Locate the cell with the specified text and output its [x, y] center coordinate. 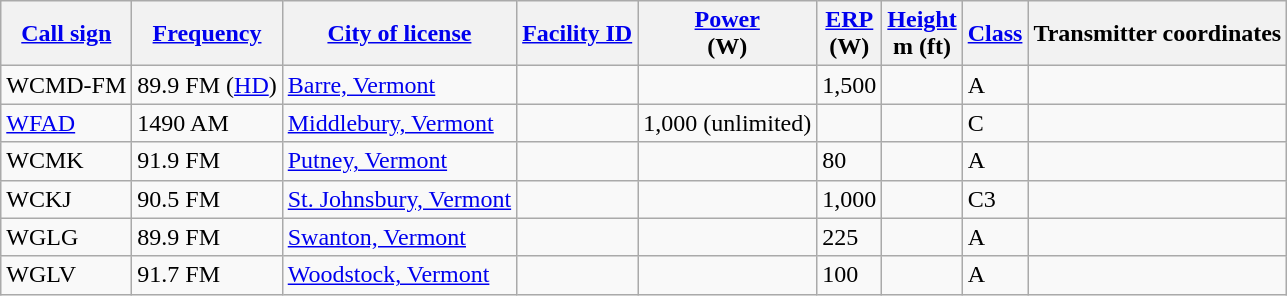
91.9 FM [207, 161]
1,000 [850, 199]
Call sign [66, 34]
1490 AM [207, 123]
ERP(W) [850, 34]
1,500 [850, 85]
Power(W) [728, 34]
Transmitter coordinates [1158, 34]
City of license [399, 34]
80 [850, 161]
1,000 (unlimited) [728, 123]
WFAD [66, 123]
100 [850, 275]
WCKJ [66, 199]
Swanton, Vermont [399, 237]
WCMK [66, 161]
St. Johnsbury, Vermont [399, 199]
WGLV [66, 275]
Facility ID [578, 34]
225 [850, 237]
89.9 FM [207, 237]
Putney, Vermont [399, 161]
90.5 FM [207, 199]
Middlebury, Vermont [399, 123]
Woodstock, Vermont [399, 275]
89.9 FM (HD) [207, 85]
C [995, 123]
Class [995, 34]
C3 [995, 199]
Frequency [207, 34]
91.7 FM [207, 275]
WGLG [66, 237]
WCMD-FM [66, 85]
Heightm (ft) [922, 34]
Barre, Vermont [399, 85]
